For the text-containing cell, return its midpoint in (x, y) coordinate format. 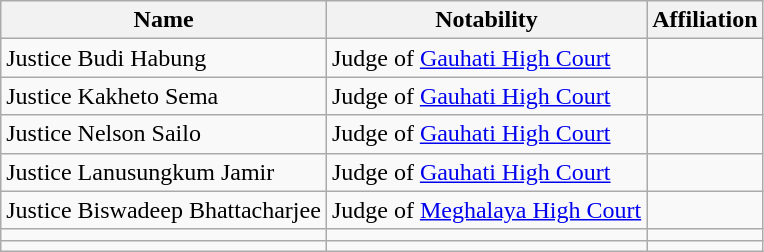
Notability (486, 20)
Affiliation (705, 20)
Justice Biswadeep Bhattacharjee (164, 210)
Name (164, 20)
Judge of Meghalaya High Court (486, 210)
Justice Nelson Sailo (164, 134)
Justice Budi Habung (164, 58)
Justice Kakheto Sema (164, 96)
Justice Lanusungkum Jamir (164, 172)
